Output the [x, y] coordinate of the center of the cell containing the given text.  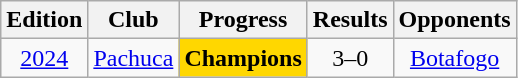
Results [350, 20]
Club [134, 20]
Opponents [454, 20]
2024 [44, 58]
Champions [243, 58]
Edition [44, 20]
3–0 [350, 58]
Pachuca [134, 58]
Progress [243, 20]
Botafogo [454, 58]
